Identify which cell holds the provided text, then report its (x, y) central coordinate. 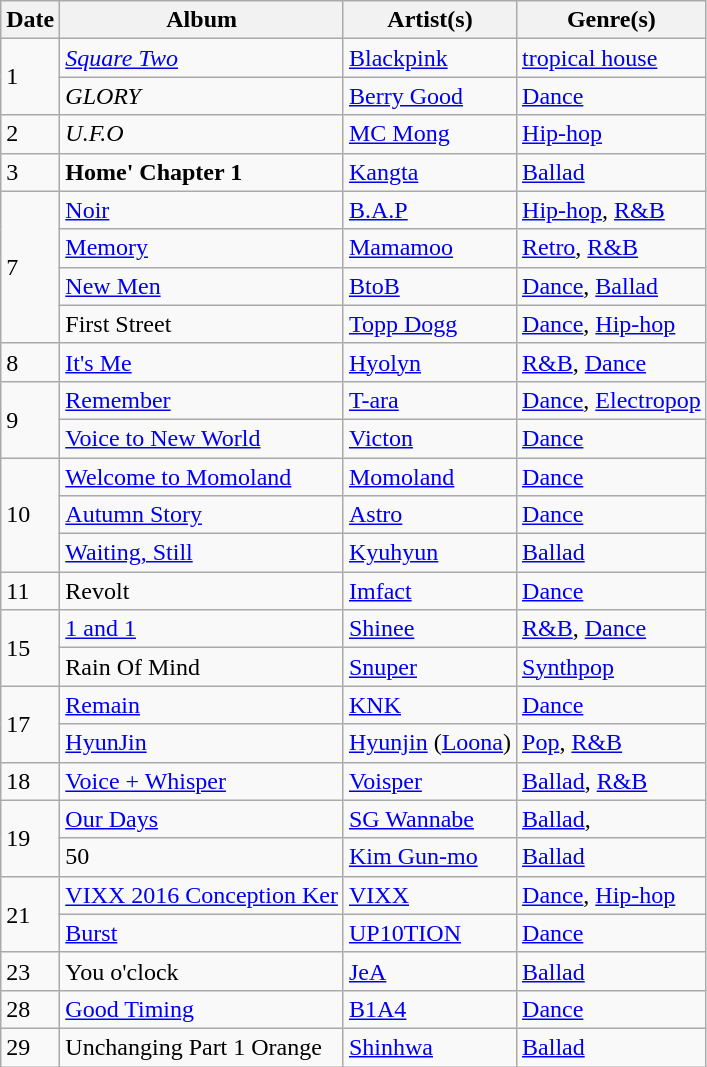
Shinee (430, 629)
Voice to New World (202, 438)
Hyunjin (Loona) (430, 743)
2 (30, 134)
Kangta (430, 172)
HyunJin (202, 743)
Rain Of Mind (202, 667)
B.A.P (430, 210)
You o'clock (202, 971)
Genre(s) (612, 20)
UP10TION (430, 933)
10 (30, 515)
Kim Gun-mo (430, 857)
1 and 1 (202, 629)
Waiting, Still (202, 553)
9 (30, 419)
BtoB (430, 286)
Unchanging Part 1 Orange (202, 1047)
Voice + Whisper (202, 781)
Snuper (430, 667)
MC Mong (430, 134)
Pop, R&B (612, 743)
29 (30, 1047)
New Men (202, 286)
Mamamoo (430, 248)
Our Days (202, 819)
Kyuhyun (430, 553)
Blackpink (430, 58)
Album (202, 20)
Dance, Electropop (612, 400)
50 (202, 857)
Home' Chapter 1 (202, 172)
28 (30, 1009)
18 (30, 781)
VIXX 2016 Conception Ker (202, 895)
Momoland (430, 477)
Shinhwa (430, 1047)
Remain (202, 705)
Good Timing (202, 1009)
23 (30, 971)
21 (30, 914)
VIXX (430, 895)
3 (30, 172)
T-ara (430, 400)
Astro (430, 515)
Welcome to Momoland (202, 477)
Autumn Story (202, 515)
First Street (202, 324)
GLORY (202, 96)
15 (30, 648)
U.F.O (202, 134)
Artist(s) (430, 20)
KNK (430, 705)
Date (30, 20)
Square Two (202, 58)
Berry Good (430, 96)
17 (30, 724)
11 (30, 591)
Hip-hop, R&B (612, 210)
JeA (430, 971)
Ballad, (612, 819)
Voisper (430, 781)
Victon (430, 438)
Burst (202, 933)
Imfact (430, 591)
Revolt (202, 591)
Remember (202, 400)
Ballad, R&B (612, 781)
19 (30, 838)
Noir (202, 210)
Hip-hop (612, 134)
1 (30, 77)
Topp Dogg (430, 324)
Memory (202, 248)
SG Wannabe (430, 819)
Retro, R&B (612, 248)
Dance, Ballad (612, 286)
8 (30, 362)
Hyolyn (430, 362)
7 (30, 267)
It's Me (202, 362)
B1A4 (430, 1009)
tropical house (612, 58)
Synthpop (612, 667)
